For the text-containing cell, return its midpoint in [x, y] coordinate format. 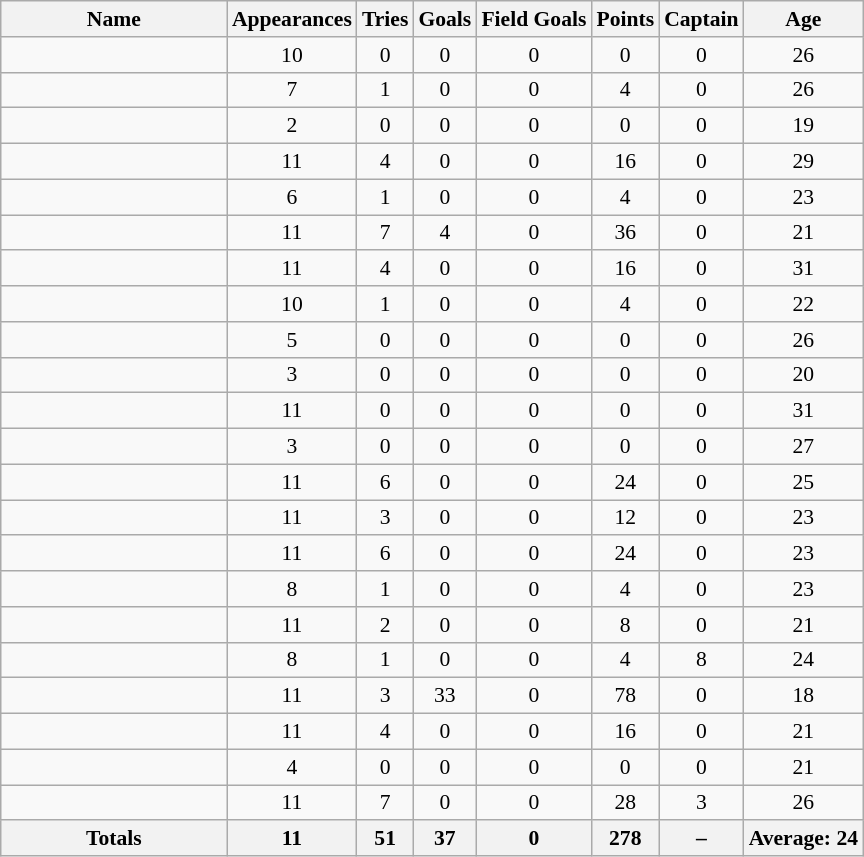
51 [385, 839]
18 [804, 696]
19 [804, 126]
27 [804, 447]
Appearances [292, 19]
5 [292, 340]
Average: 24 [804, 839]
29 [804, 162]
78 [625, 696]
Points [625, 19]
20 [804, 375]
Goals [444, 19]
22 [804, 304]
Captain [702, 19]
– [702, 839]
Field Goals [534, 19]
Age [804, 19]
33 [444, 696]
Tries [385, 19]
Name [114, 19]
278 [625, 839]
Totals [114, 839]
25 [804, 482]
37 [444, 839]
12 [625, 518]
36 [625, 233]
28 [625, 803]
